Extract the [X, Y] coordinate from the center of the cell holding the provided text.  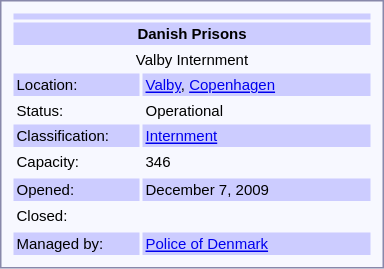
Police of Denmark [256, 243]
Internment [256, 135]
Valby Internment [192, 59]
December 7, 2009 [256, 189]
Location: [77, 85]
Closed: [77, 215]
Operational [256, 110]
Managed by: [77, 243]
Classification: [77, 135]
Opened: [77, 189]
Status: [77, 110]
Danish Prisons [192, 33]
Valby, Copenhagen [256, 85]
Capacity: [77, 161]
346 [256, 161]
